Return the [x, y] coordinate for the center point of the cell that contains the specified text.  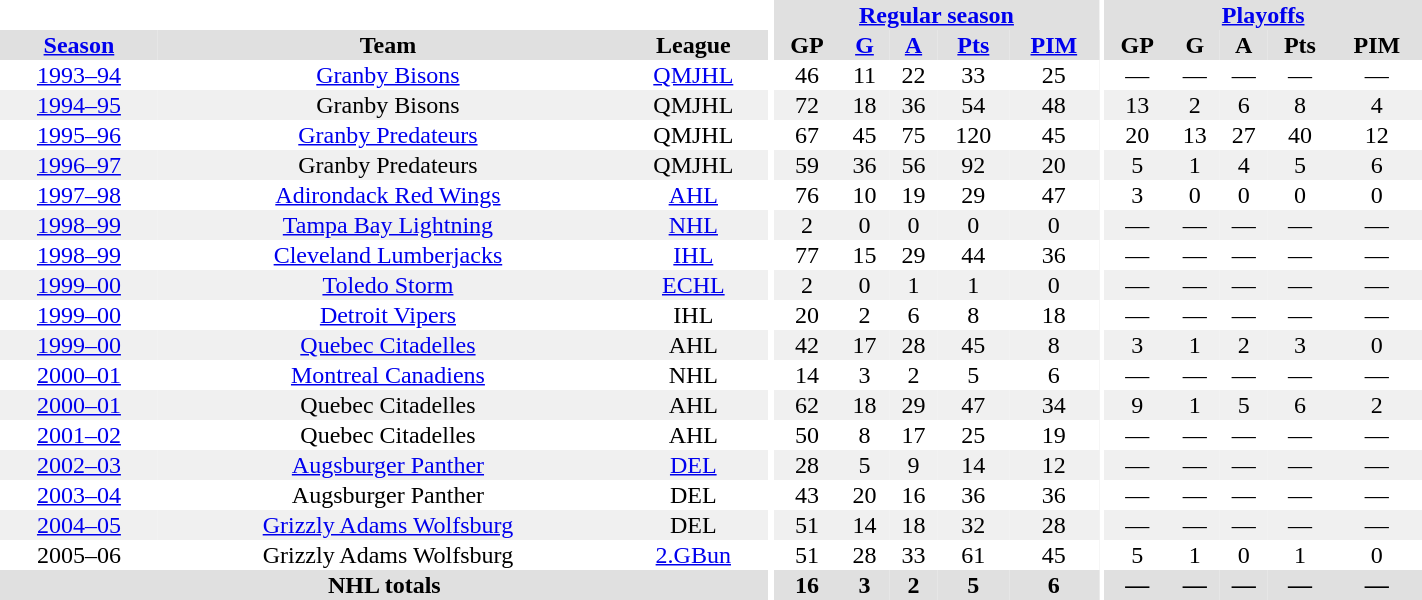
22 [914, 75]
Tampa Bay Lightning [388, 225]
32 [974, 525]
Season [79, 45]
Cleveland Lumberjacks [388, 255]
Team [388, 45]
56 [914, 165]
2002–03 [79, 465]
61 [974, 555]
27 [1244, 135]
40 [1300, 135]
76 [807, 195]
46 [807, 75]
120 [974, 135]
42 [807, 345]
10 [864, 195]
Regular season [936, 15]
72 [807, 105]
48 [1054, 105]
75 [914, 135]
1995–96 [79, 135]
1996–97 [79, 165]
59 [807, 165]
2.GBun [694, 555]
1994–95 [79, 105]
43 [807, 495]
50 [807, 435]
Detroit Vipers [388, 315]
1993–94 [79, 75]
2003–04 [79, 495]
1997–98 [79, 195]
62 [807, 405]
NHL totals [384, 585]
54 [974, 105]
ECHL [694, 285]
44 [974, 255]
League [694, 45]
Playoffs [1263, 15]
77 [807, 255]
Montreal Canadiens [388, 375]
Adirondack Red Wings [388, 195]
Toledo Storm [388, 285]
11 [864, 75]
15 [864, 255]
34 [1054, 405]
2005–06 [79, 555]
92 [974, 165]
67 [807, 135]
2001–02 [79, 435]
2004–05 [79, 525]
